Determine the [X, Y] coordinate at the center of the cell enclosing the given text.  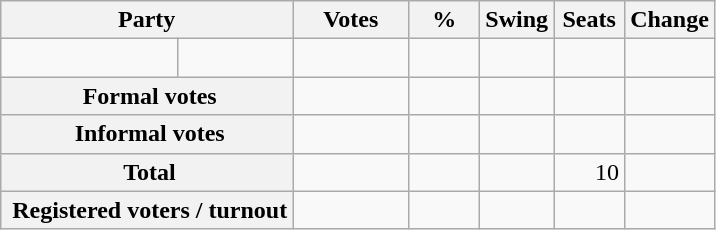
Swing [517, 20]
Registered voters / turnout [147, 210]
Informal votes [147, 134]
Total [147, 172]
% [444, 20]
Change [670, 20]
Votes [351, 20]
Party [147, 20]
Seats [590, 20]
10 [590, 172]
Formal votes [147, 96]
